Find where the given text appears and provide that cell's center as (x, y) coordinate. 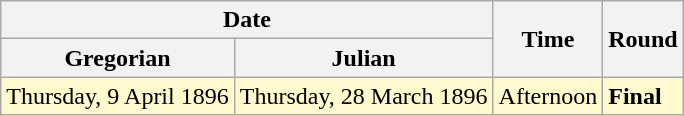
Time (548, 39)
Date (247, 20)
Final (643, 96)
Thursday, 9 April 1896 (118, 96)
Round (643, 39)
Julian (364, 58)
Afternoon (548, 96)
Gregorian (118, 58)
Thursday, 28 March 1896 (364, 96)
